Identify which cell holds the provided text, then report its [x, y] central coordinate. 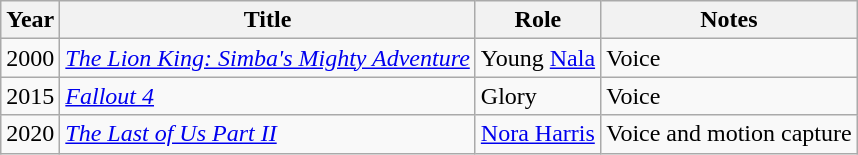
Role [538, 20]
Fallout 4 [268, 96]
Notes [730, 20]
Title [268, 20]
Voice and motion capture [730, 134]
Young Nala [538, 58]
2020 [30, 134]
Year [30, 20]
2015 [30, 96]
The Last of Us Part II [268, 134]
Nora Harris [538, 134]
The Lion King: Simba's Mighty Adventure [268, 58]
2000 [30, 58]
Glory [538, 96]
